Output the (X, Y) coordinate of the center of the cell containing the given text.  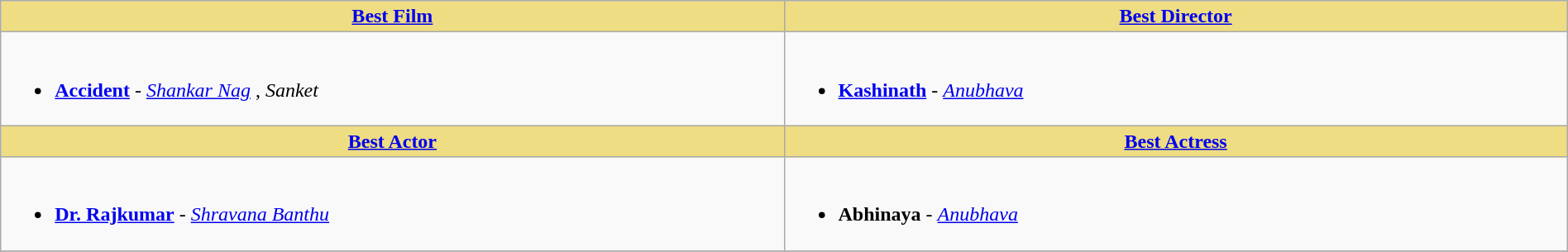
Best Actor (392, 141)
Accident - Shankar Nag , Sanket (392, 79)
Best Film (392, 17)
Kashinath - Anubhava (1176, 79)
Best Actress (1176, 141)
Abhinaya - Anubhava (1176, 203)
Best Director (1176, 17)
Dr. Rajkumar - Shravana Banthu (392, 203)
